For the text-containing cell, return its midpoint in [x, y] coordinate format. 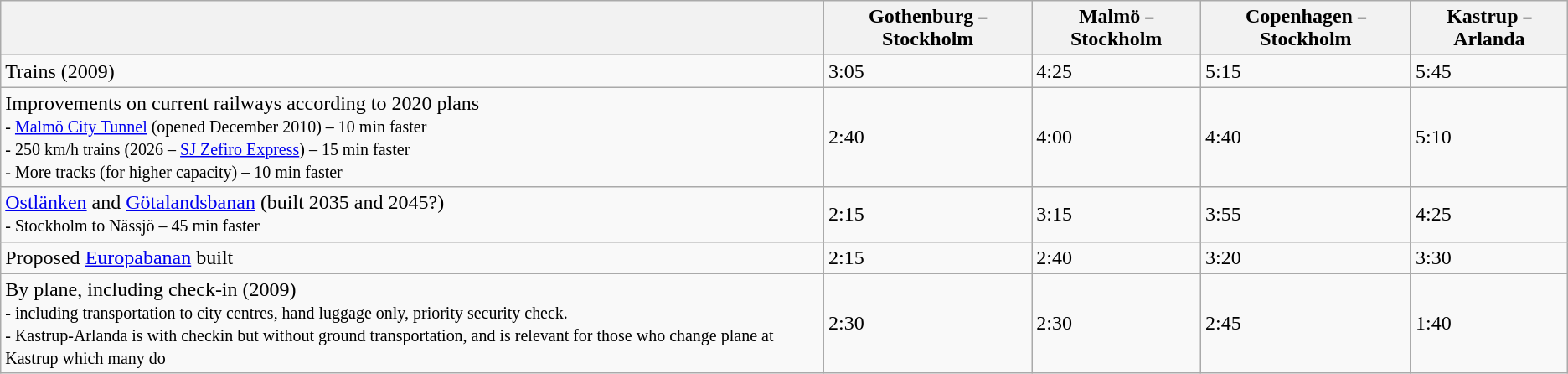
Ostlänken and Götalandsbanan (built 2035 and 2045?)- Stockholm to Nässjö – 45 min faster [412, 215]
5:45 [1489, 71]
3:30 [1489, 257]
5:10 [1489, 138]
5:15 [1305, 71]
Trains (2009) [412, 71]
3:05 [928, 71]
1:40 [1489, 324]
3:55 [1305, 215]
4:00 [1117, 138]
Kastrup – Arlanda [1489, 29]
Gothenburg – Stockholm [928, 29]
Malmö – Stockholm [1117, 29]
4:40 [1305, 138]
3:15 [1117, 215]
Proposed Europabanan built [412, 257]
Copenhagen – Stockholm [1305, 29]
3:20 [1305, 257]
2:45 [1305, 324]
